Output the [X, Y] coordinate of the center of the cell containing the given text.  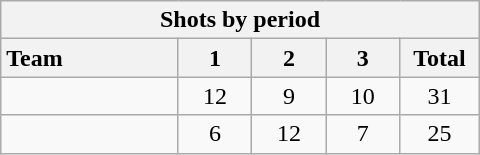
31 [440, 96]
9 [289, 96]
6 [215, 134]
Shots by period [240, 20]
3 [363, 58]
1 [215, 58]
7 [363, 134]
25 [440, 134]
Team [90, 58]
Total [440, 58]
2 [289, 58]
10 [363, 96]
